From the cell containing the given text, extract its center point as [X, Y] coordinate. 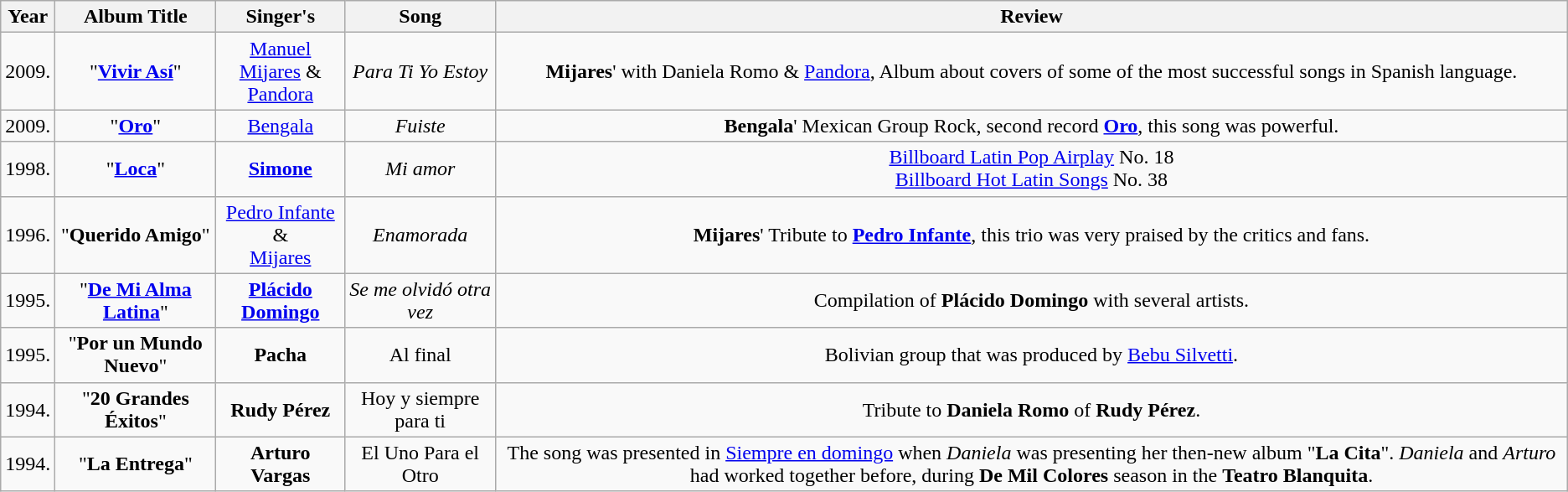
Al final [420, 355]
Manuel Mijares &Pandora [281, 71]
Bengala' Mexican Group Rock, second record Oro, this song was powerful. [1032, 126]
Compilation of Plácido Domingo with several artists. [1032, 300]
Enamorada [420, 235]
Fuiste [420, 126]
Simone [281, 169]
Arturo Vargas [281, 464]
Se me olvidó otra vez [420, 300]
Mijares' with Daniela Romo & Pandora, Album about covers of some of the most successful songs in Spanish language. [1032, 71]
Mi amor [420, 169]
"Oro" [136, 126]
Song [420, 17]
Bolivian group that was produced by Bebu Silvetti. [1032, 355]
Tribute to Daniela Romo of Rudy Pérez. [1032, 409]
Billboard Latin Pop Airplay No. 18Billboard Hot Latin Songs No. 38 [1032, 169]
"Vivir Así" [136, 71]
Mijares' Tribute to Pedro Infante, this trio was very praised by the critics and fans. [1032, 235]
"Querido Amigo" [136, 235]
1996. [28, 235]
Bengala [281, 126]
Hoy y siempre para ti [420, 409]
Plácido Domingo [281, 300]
"Por un Mundo Nuevo" [136, 355]
1998. [28, 169]
"Loca" [136, 169]
Para Ti Yo Estoy [420, 71]
Pedro Infante &Mijares [281, 235]
Year [28, 17]
Pacha [281, 355]
"20 Grandes Éxitos" [136, 409]
Rudy Pérez [281, 409]
Singer's [281, 17]
Review [1032, 17]
Album Title [136, 17]
El Uno Para el Otro [420, 464]
"De Mi Alma Latina" [136, 300]
"La Entrega" [136, 464]
